Identify which cell holds the provided text, then report its (X, Y) central coordinate. 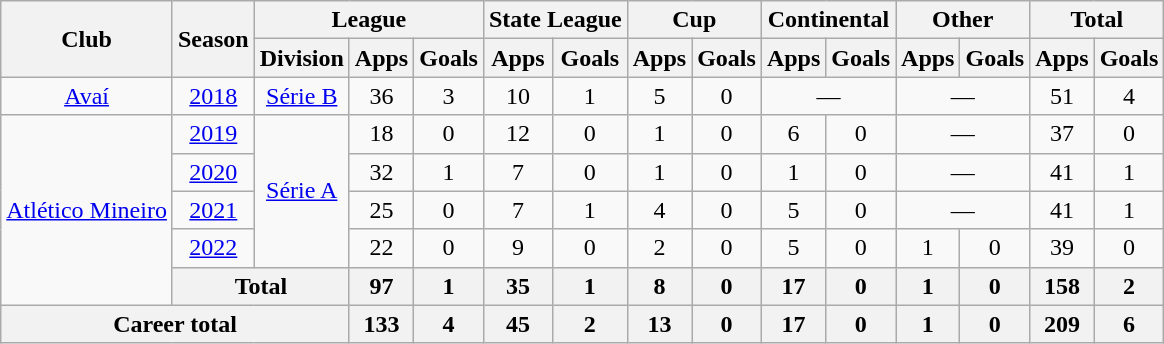
Avaí (87, 96)
Série A (302, 191)
133 (381, 324)
25 (381, 210)
Season (213, 39)
2021 (213, 210)
Other (963, 20)
State League (555, 20)
League (368, 20)
Career total (176, 324)
39 (1062, 248)
37 (1062, 134)
Série B (302, 96)
Cup (694, 20)
2018 (213, 96)
Division (302, 58)
3 (449, 96)
209 (1062, 324)
18 (381, 134)
10 (518, 96)
2019 (213, 134)
97 (381, 286)
8 (659, 286)
35 (518, 286)
Continental (828, 20)
Atlético Mineiro (87, 210)
2020 (213, 172)
Club (87, 39)
22 (381, 248)
9 (518, 248)
36 (381, 96)
51 (1062, 96)
32 (381, 172)
12 (518, 134)
2022 (213, 248)
158 (1062, 286)
13 (659, 324)
45 (518, 324)
